Provide the (X, Y) coordinate of the cell's center where the given text is located.  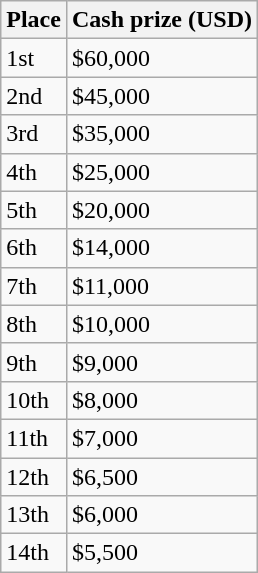
$35,000 (162, 134)
9th (34, 362)
Place (34, 20)
2nd (34, 96)
10th (34, 400)
$8,000 (162, 400)
12th (34, 477)
$20,000 (162, 210)
$7,000 (162, 438)
$10,000 (162, 324)
6th (34, 248)
7th (34, 286)
$25,000 (162, 172)
13th (34, 515)
Cash prize (USD) (162, 20)
3rd (34, 134)
$5,500 (162, 553)
4th (34, 172)
$6,000 (162, 515)
14th (34, 553)
$60,000 (162, 58)
$9,000 (162, 362)
$6,500 (162, 477)
$14,000 (162, 248)
$11,000 (162, 286)
8th (34, 324)
5th (34, 210)
1st (34, 58)
$45,000 (162, 96)
11th (34, 438)
